Output the [X, Y] coordinate of the center of the cell containing the given text.  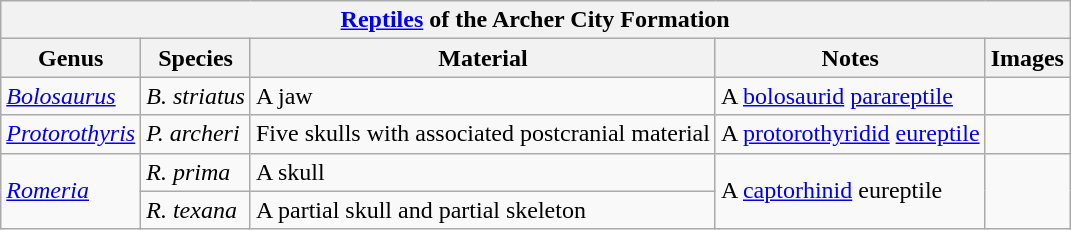
Bolosaurus [71, 96]
A jaw [482, 96]
R. texana [196, 210]
Protorothyris [71, 134]
P. archeri [196, 134]
Species [196, 58]
Romeria [71, 191]
A bolosaurid parareptile [850, 96]
Reptiles of the Archer City Formation [536, 20]
A partial skull and partial skeleton [482, 210]
A captorhinid eureptile [850, 191]
Images [1027, 58]
A skull [482, 172]
R. prima [196, 172]
B. striatus [196, 96]
Genus [71, 58]
Five skulls with associated postcranial material [482, 134]
Material [482, 58]
Notes [850, 58]
A protorothyridid eureptile [850, 134]
